Determine the [X, Y] coordinate at the center of the cell enclosing the given text.  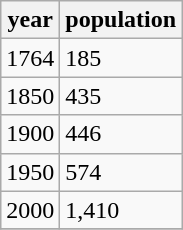
1900 [30, 134]
year [30, 20]
185 [121, 58]
574 [121, 172]
1,410 [121, 210]
446 [121, 134]
1764 [30, 58]
1850 [30, 96]
435 [121, 96]
1950 [30, 172]
2000 [30, 210]
population [121, 20]
